Locate the cell with the specified text and output its (x, y) center coordinate. 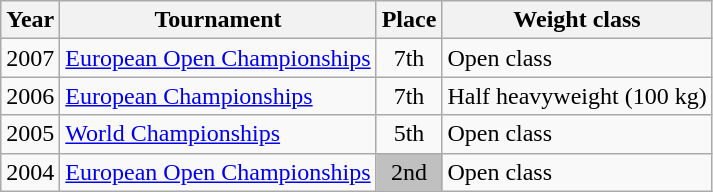
2007 (30, 58)
5th (409, 134)
2005 (30, 134)
World Championships (218, 134)
Place (409, 20)
Year (30, 20)
Tournament (218, 20)
Half heavyweight (100 kg) (577, 96)
2004 (30, 172)
Weight class (577, 20)
2006 (30, 96)
2nd (409, 172)
European Championships (218, 96)
